Locate the cell with the specified text and output its (X, Y) center coordinate. 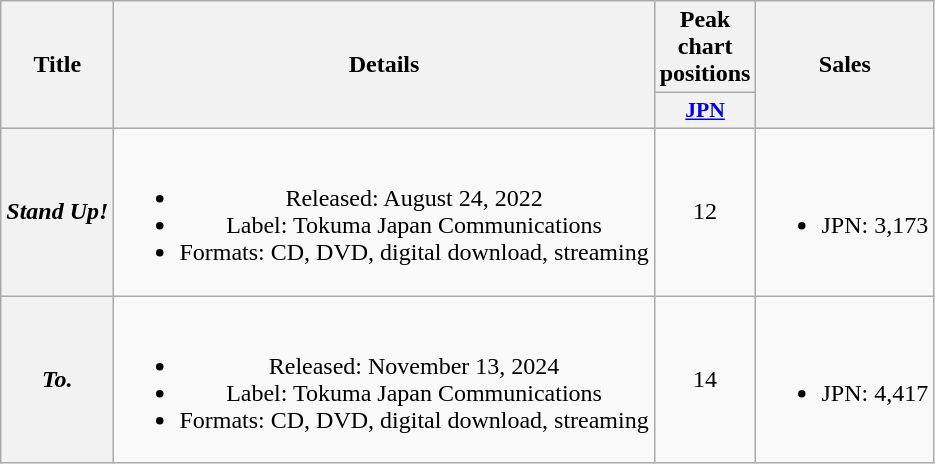
Details (384, 65)
12 (705, 212)
JPN (705, 111)
14 (705, 380)
To. (58, 380)
Stand Up! (58, 212)
Title (58, 65)
Released: November 13, 2024Label: Tokuma Japan CommunicationsFormats: CD, DVD, digital download, streaming (384, 380)
JPN: 4,417 (845, 380)
Peak chart positions (705, 47)
Sales (845, 65)
JPN: 3,173 (845, 212)
Released: August 24, 2022Label: Tokuma Japan CommunicationsFormats: CD, DVD, digital download, streaming (384, 212)
